Find where the given text appears and provide that cell's center as (X, Y) coordinate. 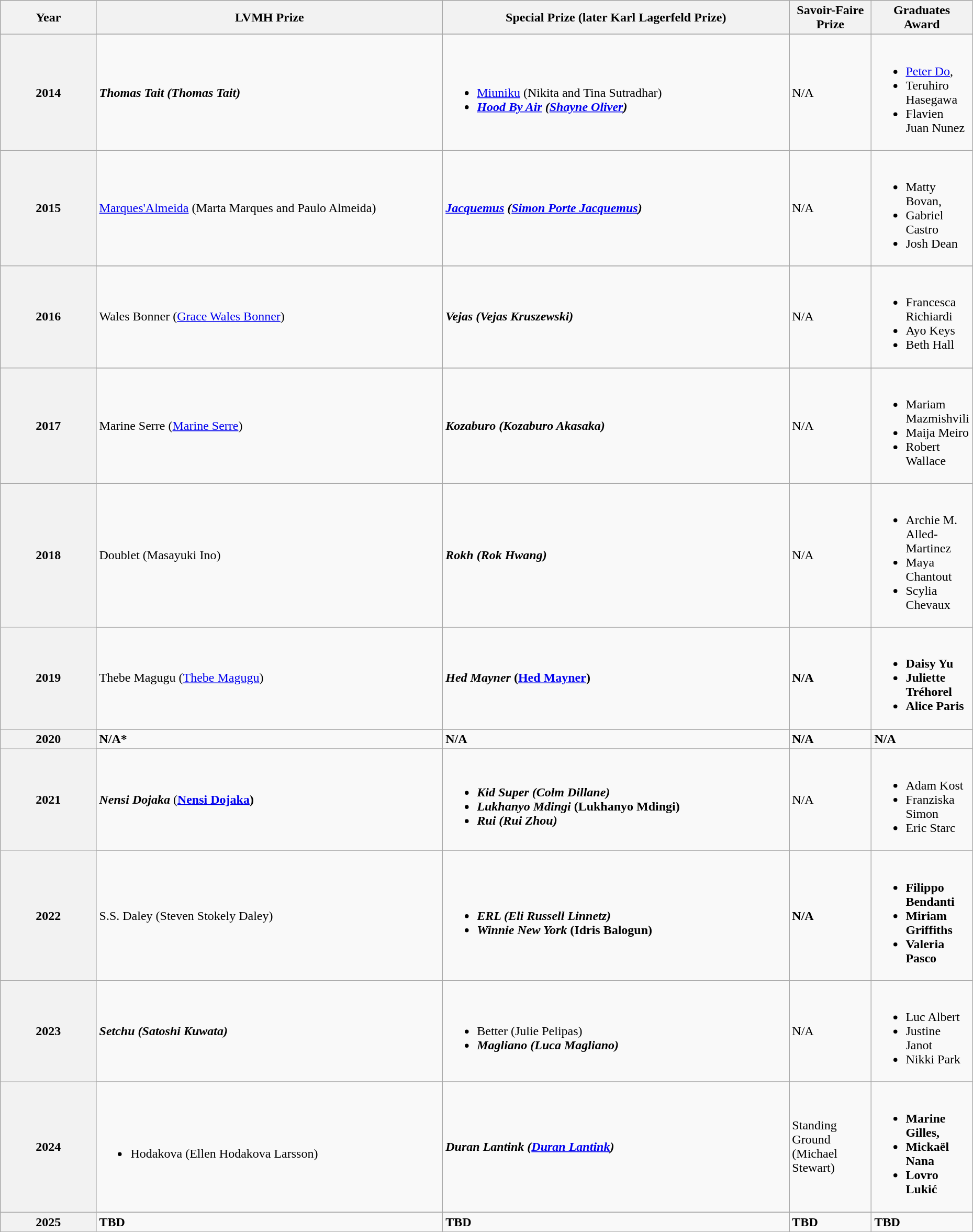
Filippo BendantiMiriam GriffithsValeria Pasco (922, 915)
Marques'Almeida (Marta Marques and Paulo Almeida) (270, 208)
Matty Bovan,Gabriel CastroJosh Dean (922, 208)
Daisy YuJuliette TréhorelAlice Paris (922, 678)
Duran Lantink (Duran Lantink) (616, 1147)
2021 (48, 800)
Thomas Tait (Thomas Tait) (270, 92)
Luc AlbertJustine JanotNikki Park (922, 1031)
Adam KostFranziska SimonEric Starc (922, 800)
Standing Ground (Michael Stewart) (830, 1147)
Thebe Magugu (Thebe Magugu) (270, 678)
Kozaburo (Kozaburo Akasaka) (616, 425)
Jacquemus (Simon Porte Jacquemus) (616, 208)
2022 (48, 915)
LVMH Prize (270, 18)
Mariam MazmishviliMaija MeiroRobert Wallace (922, 425)
Marine Serre (Marine Serre) (270, 425)
Kid Super (Colm Dillane)Lukhanyo Mdingi (Lukhanyo Mdingi)Rui (Rui Zhou) (616, 800)
2015 (48, 208)
2019 (48, 678)
2025 (48, 1222)
2023 (48, 1031)
ERL (Eli Russell Linnetz)Winnie New York (Idris Balogun) (616, 915)
2014 (48, 92)
Special Prize (later Karl Lagerfeld Prize) (616, 18)
Francesca RichiardiAyo KeysBeth Hall (922, 317)
S.S. Daley (Steven Stokely Daley) (270, 915)
Savoir-Faire Prize (830, 18)
Miuniku (Nikita and Tina Sutradhar)Hood By Air (Shayne Oliver) (616, 92)
Marine Gilles,Mickaël NanaLovro Lukić (922, 1147)
Hodakova (Ellen Hodakova Larsson) (270, 1147)
2016 (48, 317)
2018 (48, 555)
Hed Mayner (Hed Mayner) (616, 678)
Setchu (Satoshi Kuwata) (270, 1031)
Wales Bonner (Grace Wales Bonner) (270, 317)
2020 (48, 739)
Archie M. Alled-MartinezMaya ChantoutScylia Chevaux (922, 555)
2024 (48, 1147)
2017 (48, 425)
N/A* (270, 739)
Rokh (Rok Hwang) (616, 555)
Doublet (Masayuki Ino) (270, 555)
Year (48, 18)
Peter Do,Teruhiro HasegawaFlavien Juan Nunez (922, 92)
Nensi Dojaka (Nensi Dojaka) (270, 800)
Better (Julie Pelipas)Magliano (Luca Magliano) (616, 1031)
Graduates Award (922, 18)
Vejas (Vejas Kruszewski) (616, 317)
